Return [X, Y] of the center of cell containing provided text 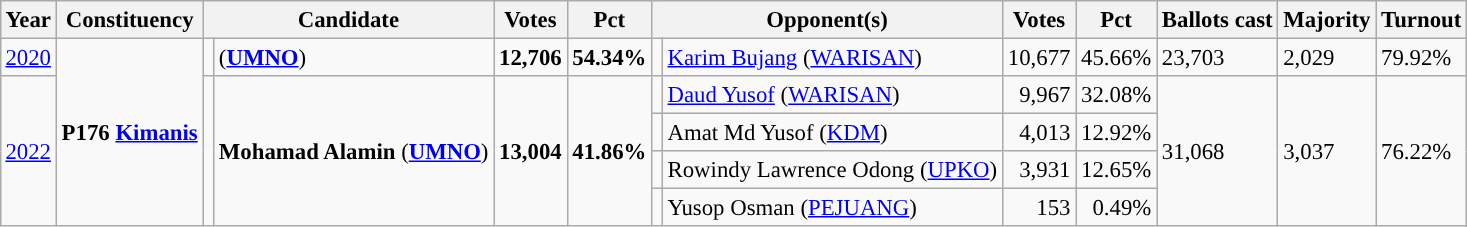
12,706 [530, 57]
3,931 [1038, 170]
9,967 [1038, 95]
31,068 [1218, 151]
Majority [1327, 20]
2022 [28, 151]
Rowindy Lawrence Odong (UPKO) [832, 170]
10,677 [1038, 57]
0.49% [1116, 208]
Turnout [1422, 20]
12.92% [1116, 133]
23,703 [1218, 57]
Ballots cast [1218, 20]
41.86% [610, 151]
3,037 [1327, 151]
P176 Kimanis [130, 132]
Constituency [130, 20]
2,029 [1327, 57]
79.92% [1422, 57]
54.34% [610, 57]
Daud Yusof (WARISAN) [832, 95]
Yusop Osman (PEJUANG) [832, 208]
2020 [28, 57]
76.22% [1422, 151]
Opponent(s) [828, 20]
(UMNO) [354, 57]
13,004 [530, 151]
Mohamad Alamin (UMNO) [354, 151]
Year [28, 20]
45.66% [1116, 57]
153 [1038, 208]
Candidate [348, 20]
32.08% [1116, 95]
12.65% [1116, 170]
Karim Bujang (WARISAN) [832, 57]
Amat Md Yusof (KDM) [832, 133]
4,013 [1038, 133]
